Search for the cell housing the specified text and yield its [x, y] center coordinate. 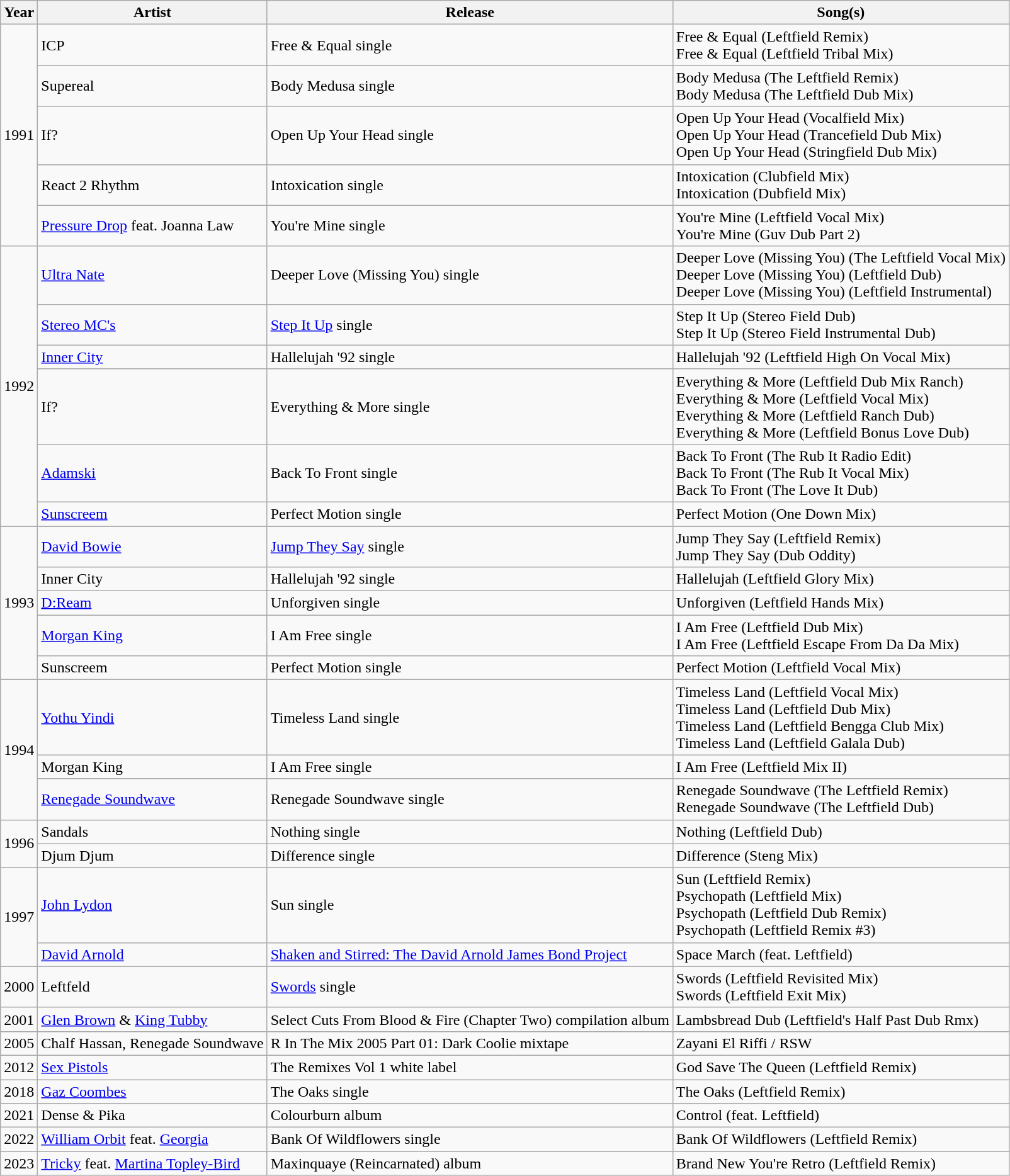
R In The Mix 2005 Part 01: Dark Coolie mixtape [470, 1043]
Jump They Say (Leftfield Remix)Jump They Say (Dub Oddity) [841, 546]
Unforgiven (Leftfield Hands Mix) [841, 603]
Supereal [152, 86]
Free & Equal single [470, 45]
Renegade Soundwave single [470, 800]
David Arnold [152, 954]
Chalf Hassan, Renegade Soundwave [152, 1043]
Lambsbread Dub (Leftfield's Half Past Dub Rmx) [841, 1019]
Maxinquaye (Reincarnated) album [470, 1163]
Nothing single [470, 832]
Back To Front single [470, 473]
1996 [19, 844]
Nothing (Leftfield Dub) [841, 832]
Hallelujah '92 (Leftfield High On Vocal Mix) [841, 357]
Jump They Say single [470, 546]
David Bowie [152, 546]
Year [19, 13]
The Remixes Vol 1 white label [470, 1067]
Open Up Your Head (Vocalfield Mix)Open Up Your Head (Trancefield Dub Mix)Open Up Your Head (Stringfield Dub Mix) [841, 135]
I Am Free (Leftfield Dub Mix)I Am Free (Leftfield Escape From Da Da Mix) [841, 636]
Select Cuts From Blood & Fire (Chapter Two) compilation album [470, 1019]
Control (feat. Leftfield) [841, 1116]
Leftfeld [152, 987]
1991 [19, 135]
Deeper Love (Missing You) (The Leftfield Vocal Mix)Deeper Love (Missing You) (Leftfield Dub)Deeper Love (Missing You) (Leftfield Instrumental) [841, 275]
Yothu Yindi [152, 718]
Stereo MC's [152, 325]
1992 [19, 386]
Sun single [470, 905]
ICP [152, 45]
The Oaks single [470, 1091]
Step It Up single [470, 325]
Song(s) [841, 13]
Timeless Land (Leftfield Vocal Mix)Timeless Land (Leftfield Dub Mix)Timeless Land (Leftfield Bengga Club Mix)Timeless Land (Leftfield Galala Dub) [841, 718]
Bank Of Wildflowers single [470, 1139]
Gaz Coombes [152, 1091]
Open Up Your Head single [470, 135]
Body Medusa single [470, 86]
2022 [19, 1139]
Release [470, 13]
1994 [19, 750]
Space March (feat. Leftfield) [841, 954]
Colourburn album [470, 1116]
Sex Pistols [152, 1067]
Shaken and Stirred: The David Arnold James Bond Project [470, 954]
William Orbit feat. Georgia [152, 1139]
2000 [19, 987]
Sandals [152, 832]
Tricky feat. Martina Topley-Bird [152, 1163]
Dense & Pika [152, 1116]
1993 [19, 603]
2001 [19, 1019]
Swords (Leftfield Revisited Mix)Swords (Leftfield Exit Mix) [841, 987]
You're Mine single [470, 225]
Swords single [470, 987]
Brand New You're Retro (Leftfield Remix) [841, 1163]
Sun (Leftfield Remix)Psychopath (Leftfield Mix)Psychopath (Leftfield Dub Remix)Psychopath (Leftfield Remix #3) [841, 905]
Djum Djum [152, 856]
Adamski [152, 473]
Bank Of Wildflowers (Leftfield Remix) [841, 1139]
2021 [19, 1116]
Step It Up (Stereo Field Dub)Step It Up (Stereo Field Instrumental Dub) [841, 325]
Zayani El Riffi / RSW [841, 1043]
D:Ream [152, 603]
2023 [19, 1163]
Renegade Soundwave (The Leftfield Remix)Renegade Soundwave (The Leftfield Dub) [841, 800]
Perfect Motion (One Down Mix) [841, 514]
Artist [152, 13]
Perfect Motion (Leftfield Vocal Mix) [841, 668]
Difference (Steng Mix) [841, 856]
Pressure Drop feat. Joanna Law [152, 225]
Free & Equal (Leftfield Remix)Free & Equal (Leftfield Tribal Mix) [841, 45]
Renegade Soundwave [152, 800]
Back To Front (The Rub It Radio Edit)Back To Front (The Rub It Vocal Mix)Back To Front (The Love It Dub) [841, 473]
Intoxication single [470, 185]
Difference single [470, 856]
Hallelujah (Leftfield Glory Mix) [841, 579]
Ultra Nate [152, 275]
Deeper Love (Missing You) single [470, 275]
2018 [19, 1091]
Timeless Land single [470, 718]
Everything & More single [470, 407]
2012 [19, 1067]
You're Mine (Leftfield Vocal Mix)You're Mine (Guv Dub Part 2) [841, 225]
Glen Brown & King Tubby [152, 1019]
React 2 Rhythm [152, 185]
1997 [19, 917]
God Save The Queen (Leftfield Remix) [841, 1067]
Unforgiven single [470, 603]
The Oaks (Leftfield Remix) [841, 1091]
I Am Free (Leftfield Mix II) [841, 767]
Intoxication (Clubfield Mix)Intoxication (Dubfield Mix) [841, 185]
John Lydon [152, 905]
Body Medusa (The Leftfield Remix)Body Medusa (The Leftfield Dub Mix) [841, 86]
2005 [19, 1043]
